Provide the (X, Y) coordinate of the cell's center where the given text is located.  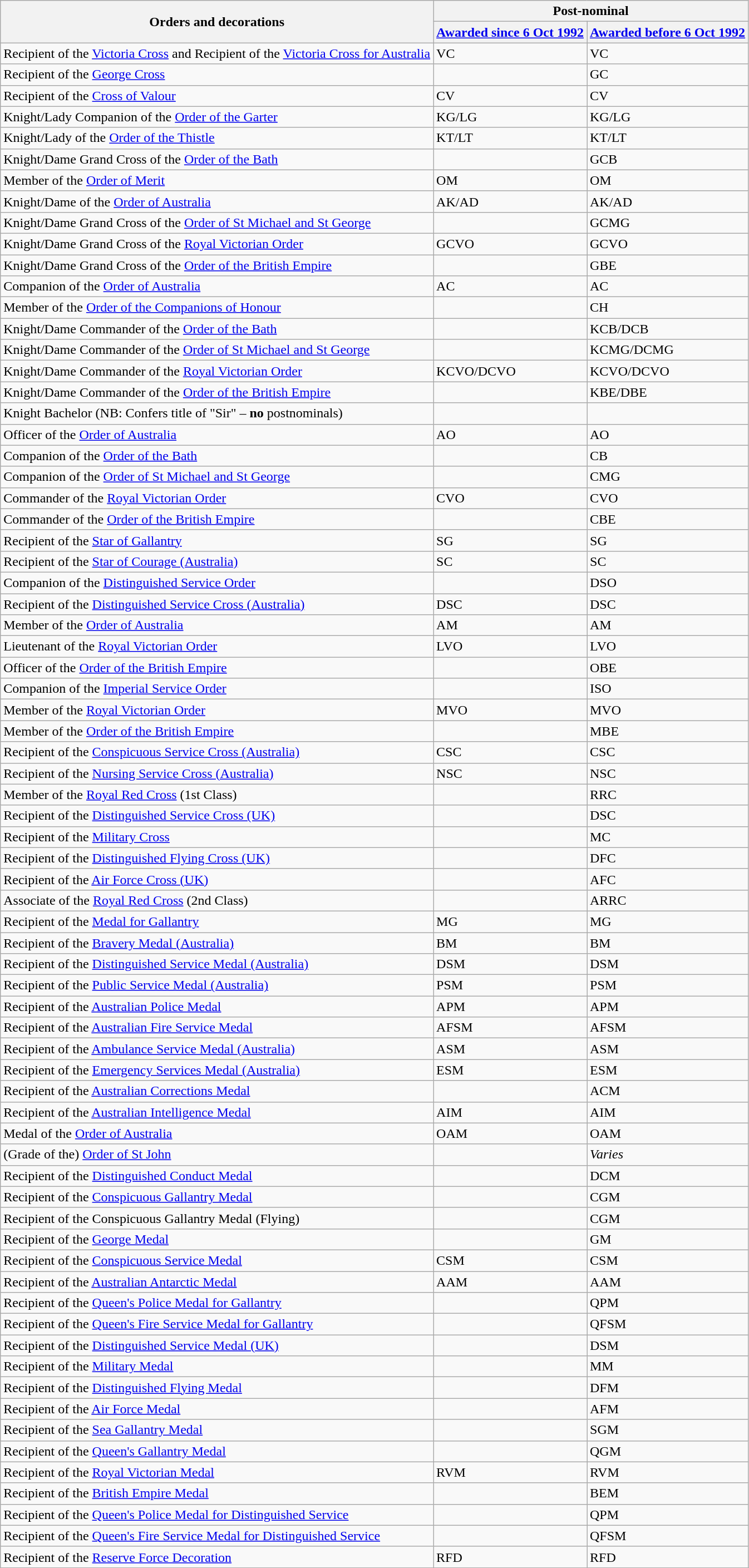
Recipient of the Medal for Gallantry (217, 921)
CBE (667, 519)
Recipient of the George Medal (217, 1239)
Recipient of the Cross of Valour (217, 96)
Commander of the Order of the British Empire (217, 519)
Varies (667, 1155)
Companion of the Order of the Bath (217, 456)
Knight Bachelor (NB: Confers title of "Sir" – no postnominals) (217, 413)
Recipient of the Conspicuous Gallantry Medal (217, 1197)
Knight/Lady of the Order of the Thistle (217, 138)
Member of the Royal Victorian Order (217, 710)
Recipient of the Queen's Police Medal for Distinguished Service (217, 1515)
(Grade of the) Order of St John (217, 1155)
Recipient of the Distinguished Conduct Medal (217, 1176)
Knight/Dame Commander of the Order of St Michael and St George (217, 350)
Associate of the Royal Red Cross (2nd Class) (217, 900)
Recipient of the Military Cross (217, 837)
Knight/Dame Grand Cross of the Royal Victorian Order (217, 244)
Recipient of the Victoria Cross and Recipient of the Victoria Cross for Australia (217, 53)
DFC (667, 858)
Recipient of the Australian Fire Service Medal (217, 1028)
ISO (667, 689)
Recipient of the Star of Gallantry (217, 540)
Recipient of the Emergency Services Medal (Australia) (217, 1070)
GBE (667, 265)
DFM (667, 1388)
OBE (667, 668)
Recipient of the George Cross (217, 75)
Recipient of the Queen's Fire Service Medal for Gallantry (217, 1324)
Recipient of the Air Force Cross (UK) (217, 879)
Knight/Dame Grand Cross of the Order of the British Empire (217, 265)
Knight/Dame Commander of the Order of the British Empire (217, 392)
Officer of the Order of the British Empire (217, 668)
QGM (667, 1451)
Recipient of the Conspicuous Service Medal (217, 1260)
GM (667, 1239)
Post-nominal (591, 11)
SGM (667, 1430)
Recipient of the Conspicuous Gallantry Medal (Flying) (217, 1218)
Companion of the Order of Australia (217, 287)
Knight/Dame of the Order of Australia (217, 201)
ACM (667, 1091)
Recipient of the Queen's Gallantry Medal (217, 1451)
Commander of the Royal Victorian Order (217, 498)
Recipient of the Australian Corrections Medal (217, 1091)
CMG (667, 477)
Recipient of the Distinguished Service Cross (UK) (217, 816)
Recipient of the British Empire Medal (217, 1493)
Recipient of the Nursing Service Cross (Australia) (217, 773)
DSO (667, 583)
Lieutenant of the Royal Victorian Order (217, 647)
Companion of the Distinguished Service Order (217, 583)
Recipient of the Australian Antarctic Medal (217, 1281)
CB (667, 456)
Awarded since 6 Oct 1992 (510, 32)
KCMG/DCMG (667, 350)
Medal of the Order of Australia (217, 1133)
Recipient of the Distinguished Flying Medal (217, 1388)
Recipient of the Queen's Fire Service Medal for Distinguished Service (217, 1536)
Recipient of the Reserve Force Decoration (217, 1557)
Member of the Order of Merit (217, 180)
Recipient of the Distinguished Flying Cross (UK) (217, 858)
ARRC (667, 900)
GCMG (667, 223)
Knight/Dame Commander of the Order of the Bath (217, 329)
BEM (667, 1493)
Awarded before 6 Oct 1992 (667, 32)
MM (667, 1367)
Recipient of the Public Service Medal (Australia) (217, 985)
Companion of the Imperial Service Order (217, 689)
Recipient of the Australian Police Medal (217, 1007)
Recipient of the Distinguished Service Medal (UK) (217, 1345)
MBE (667, 731)
Knight/Dame Commander of the Royal Victorian Order (217, 371)
Knight/Lady Companion of the Order of the Garter (217, 117)
Member of the Order of the Companions of Honour (217, 308)
Recipient of the Royal Victorian Medal (217, 1472)
Companion of the Order of St Michael and St George (217, 477)
KCB/DCB (667, 329)
Recipient of the Distinguished Service Medal (Australia) (217, 964)
Recipient of the Ambulance Service Medal (Australia) (217, 1049)
Recipient of the Distinguished Service Cross (Australia) (217, 604)
MC (667, 837)
Recipient of the Bravery Medal (Australia) (217, 943)
GC (667, 75)
Recipient of the Star of Courage (Australia) (217, 561)
Recipient of the Air Force Medal (217, 1409)
CH (667, 308)
KBE/DBE (667, 392)
Officer of the Order of Australia (217, 435)
Recipient of the Sea Gallantry Medal (217, 1430)
Member of the Royal Red Cross (1st Class) (217, 795)
Recipient of the Australian Intelligence Medal (217, 1112)
GCB (667, 159)
Recipient of the Conspicuous Service Cross (Australia) (217, 752)
Knight/Dame Grand Cross of the Order of the Bath (217, 159)
DCM (667, 1176)
Orders and decorations (217, 22)
Recipient of the Military Medal (217, 1367)
Knight/Dame Grand Cross of the Order of St Michael and St George (217, 223)
AFM (667, 1409)
AFC (667, 879)
Member of the Order of Australia (217, 625)
RRC (667, 795)
Member of the Order of the British Empire (217, 731)
Recipient of the Queen's Police Medal for Gallantry (217, 1303)
